Output the [x, y] coordinate of the center of the cell containing the given text.  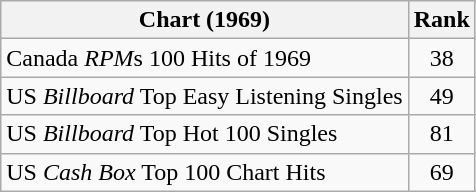
Canada RPMs 100 Hits of 1969 [204, 58]
38 [442, 58]
69 [442, 172]
49 [442, 96]
81 [442, 134]
US Billboard Top Easy Listening Singles [204, 96]
US Cash Box Top 100 Chart Hits [204, 172]
Rank [442, 20]
US Billboard Top Hot 100 Singles [204, 134]
Chart (1969) [204, 20]
